Capture the cell that displays the provided text and extract its (X, Y) central coordinate. 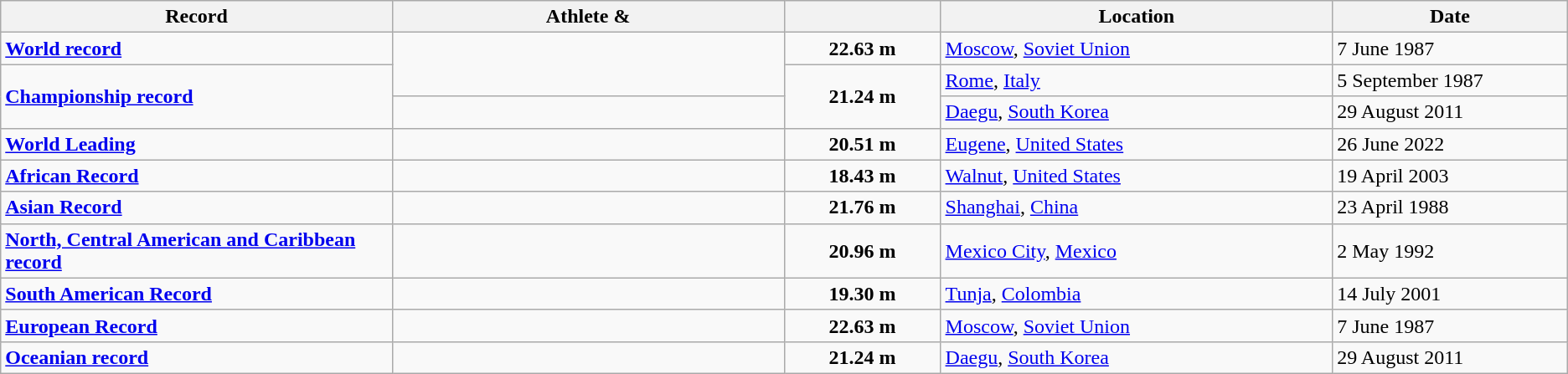
Location (1137, 17)
20.96 m (863, 251)
19 April 2003 (1451, 176)
Tunja, Colombia (1137, 294)
21.76 m (863, 207)
20.51 m (863, 144)
23 April 1988 (1451, 207)
European Record (197, 325)
Date (1451, 17)
19.30 m (863, 294)
Shanghai, China (1137, 207)
North, Central American and Caribbean record (197, 251)
Asian Record (197, 207)
African Record (197, 176)
Championship record (197, 96)
Rome, Italy (1137, 80)
Walnut, United States (1137, 176)
Record (197, 17)
14 July 2001 (1451, 294)
South American Record (197, 294)
Athlete & (588, 17)
26 June 2022 (1451, 144)
2 May 1992 (1451, 251)
World record (197, 49)
World Leading (197, 144)
5 September 1987 (1451, 80)
18.43 m (863, 176)
Eugene, United States (1137, 144)
Oceanian record (197, 357)
Mexico City, Mexico (1137, 251)
